For the text-containing cell, return its midpoint in [X, Y] coordinate format. 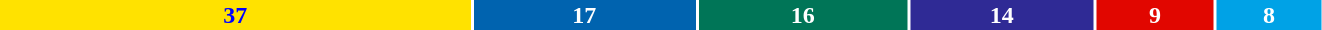
16 [802, 15]
37 [235, 15]
8 [1270, 15]
17 [584, 15]
14 [1002, 15]
9 [1155, 15]
